For the text-containing cell, return its midpoint in [X, Y] coordinate format. 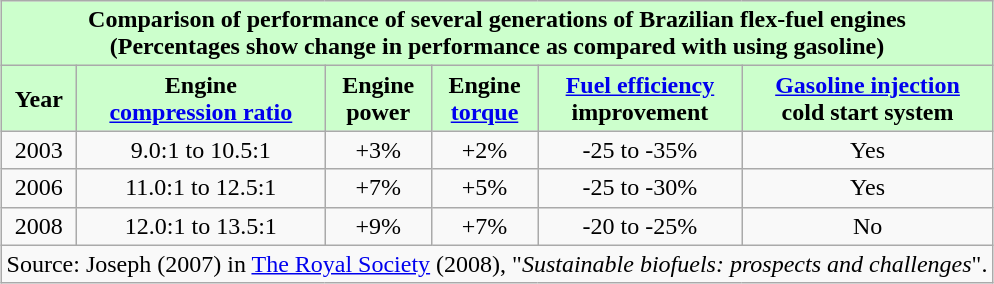
+9% [378, 226]
2003 [39, 150]
Year [39, 98]
Enginepower [378, 98]
+5% [484, 188]
+2% [484, 150]
Enginecompression ratio [201, 98]
-20 to -25% [640, 226]
9.0:1 to 10.5:1 [201, 150]
2008 [39, 226]
Source: Joseph (2007) in The Royal Society (2008), "Sustainable biofuels: prospects and challenges". [497, 264]
-25 to -35% [640, 150]
No [868, 226]
Fuel efficiency improvement [640, 98]
11.0:1 to 12.5:1 [201, 188]
+3% [378, 150]
2006 [39, 188]
Enginetorque [484, 98]
-25 to -30% [640, 188]
12.0:1 to 13.5:1 [201, 226]
Gasoline injection cold start system [868, 98]
